For the text-containing cell, return its midpoint in [x, y] coordinate format. 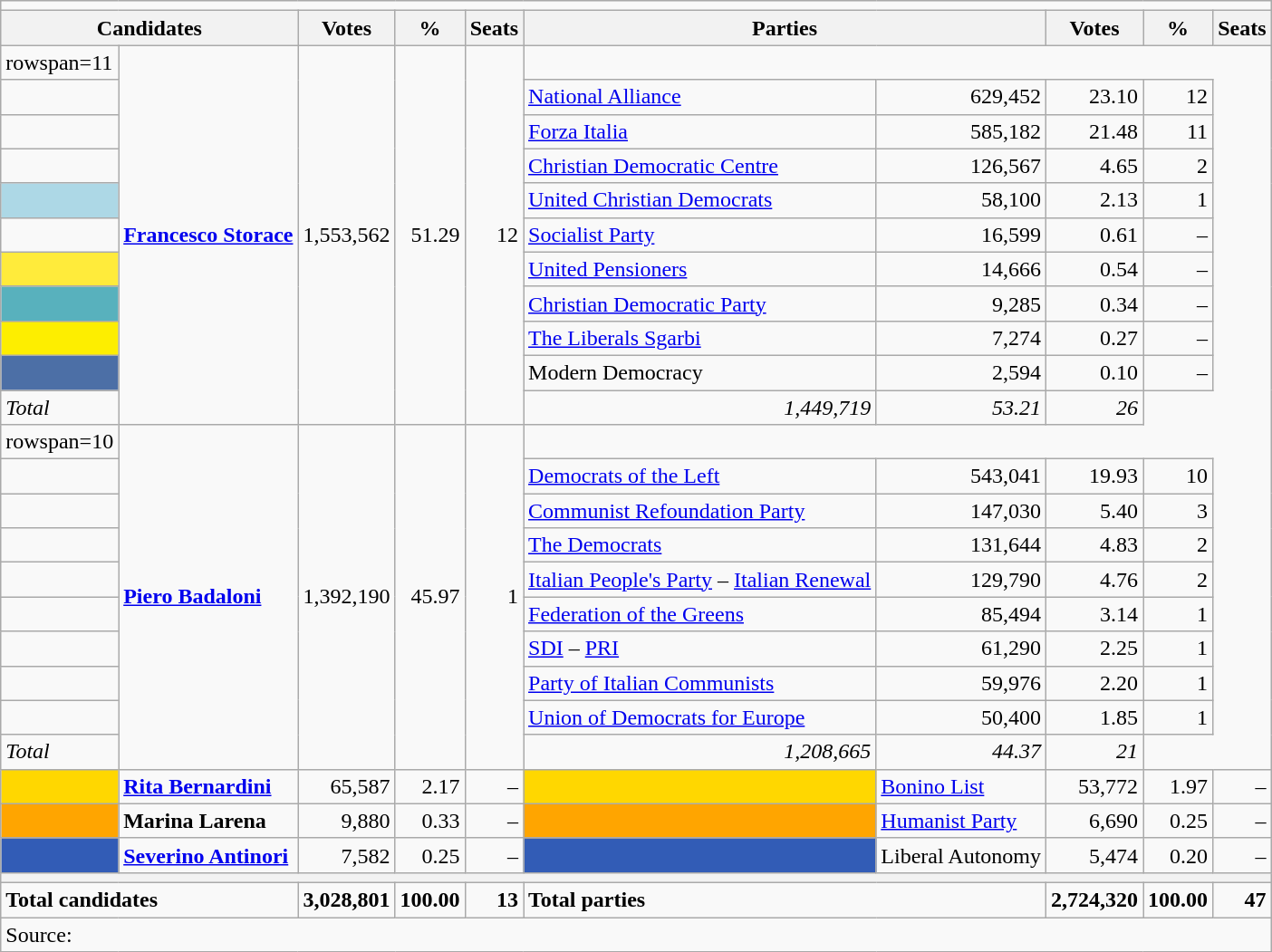
19.93 [1094, 476]
Christian Democratic Party [699, 303]
3 [1178, 511]
Union of Democrats for Europe [699, 717]
44.37 [961, 752]
1.85 [1094, 717]
9,285 [961, 303]
129,790 [961, 580]
9,880 [346, 821]
The Liberals Sgarbi [699, 338]
45.97 [429, 598]
6,690 [1094, 821]
58,100 [961, 200]
51.29 [429, 236]
53,772 [1094, 786]
50,400 [961, 717]
5,474 [1094, 855]
3,028,801 [346, 899]
5.40 [1094, 511]
585,182 [961, 131]
0.27 [1094, 338]
16,599 [961, 235]
The Democrats [699, 545]
Forza Italia [699, 131]
0.33 [429, 821]
Italian People's Party – Italian Renewal [699, 580]
Severino Antinori [208, 855]
2.20 [1094, 683]
543,041 [961, 476]
0.34 [1094, 303]
2,724,320 [1094, 899]
0.54 [1094, 269]
Modern Democracy [699, 372]
rowspan=11 [60, 63]
4.65 [1094, 166]
Total parties [785, 899]
10 [1178, 476]
Piero Badaloni [208, 598]
21.48 [1094, 131]
rowspan=10 [60, 442]
26 [1094, 407]
Total candidates [149, 899]
47 [1242, 899]
1,449,719 [699, 407]
Bonino List [961, 786]
7,274 [961, 338]
National Alliance [699, 97]
Francesco Storace [208, 236]
1,392,190 [346, 598]
126,567 [961, 166]
14,666 [961, 269]
21 [1094, 752]
65,587 [346, 786]
Rita Bernardini [208, 786]
23.10 [1094, 97]
2,594 [961, 372]
Democrats of the Left [699, 476]
Humanist Party [961, 821]
2.17 [429, 786]
1,208,665 [699, 752]
Christian Democratic Centre [699, 166]
13 [494, 899]
Party of Italian Communists [699, 683]
147,030 [961, 511]
Socialist Party [699, 235]
Liberal Autonomy [961, 855]
2.25 [1094, 649]
Candidates [149, 28]
53.21 [961, 407]
0.10 [1094, 372]
85,494 [961, 614]
3.14 [1094, 614]
131,644 [961, 545]
2.13 [1094, 200]
Parties [785, 28]
4.76 [1094, 580]
59,976 [961, 683]
United Christian Democrats [699, 200]
United Pensioners [699, 269]
SDI – PRI [699, 649]
11 [1178, 131]
Source: [636, 934]
Communist Refoundation Party [699, 511]
Federation of the Greens [699, 614]
Marina Larena [208, 821]
1.97 [1178, 786]
0.20 [1178, 855]
629,452 [961, 97]
4.83 [1094, 545]
0.61 [1094, 235]
61,290 [961, 649]
1,553,562 [346, 236]
7,582 [346, 855]
